Return [x, y] of the center of cell containing provided text 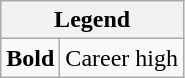
Bold [30, 58]
Legend [92, 20]
Career high [122, 58]
